For the text-containing cell, return its midpoint in [x, y] coordinate format. 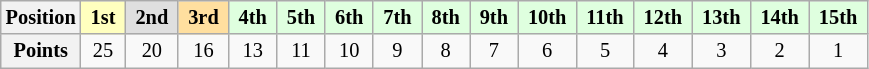
2nd [152, 17]
3rd [203, 17]
16 [203, 51]
11 [301, 51]
Points [41, 51]
6 [547, 51]
25 [104, 51]
8th [446, 17]
5 [604, 51]
13th [721, 17]
1 [838, 51]
15th [838, 17]
20 [152, 51]
14th [779, 17]
11th [604, 17]
4 [663, 51]
13 [253, 51]
4th [253, 17]
1st [104, 17]
5th [301, 17]
7 [494, 51]
9th [494, 17]
2 [779, 51]
12th [663, 17]
6th [349, 17]
3 [721, 51]
10 [349, 51]
7th [397, 17]
9 [397, 51]
10th [547, 17]
8 [446, 51]
Position [41, 17]
